Determine the (X, Y) coordinate at the center of the cell enclosing the given text.  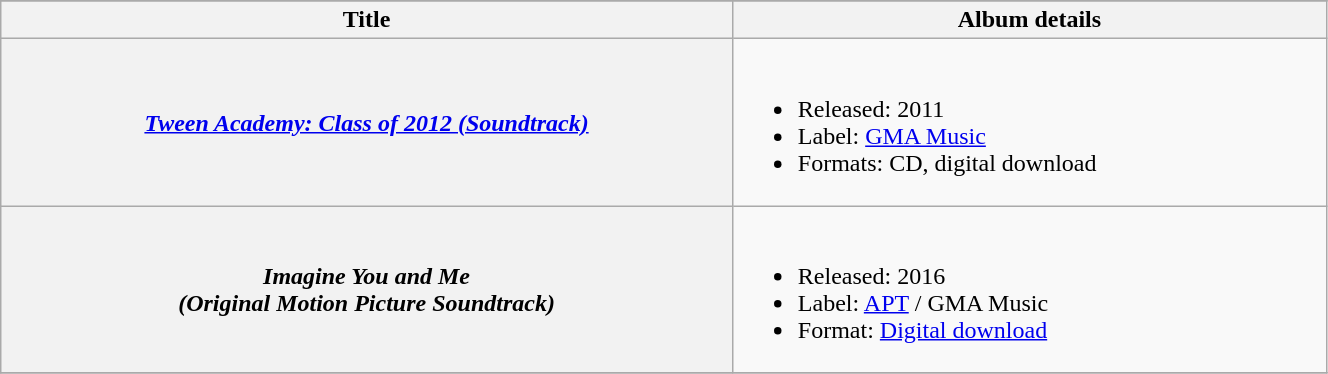
Released: 2011Label: GMA MusicFormats: CD, digital download (1029, 122)
Imagine You and Me (Original Motion Picture Soundtrack) (367, 290)
Title (367, 20)
Released: 2016Label: APT / GMA MusicFormat: Digital download (1029, 290)
Tween Academy: Class of 2012 (Soundtrack) (367, 122)
Album details (1029, 20)
